Capture the cell that displays the provided text and extract its (x, y) central coordinate. 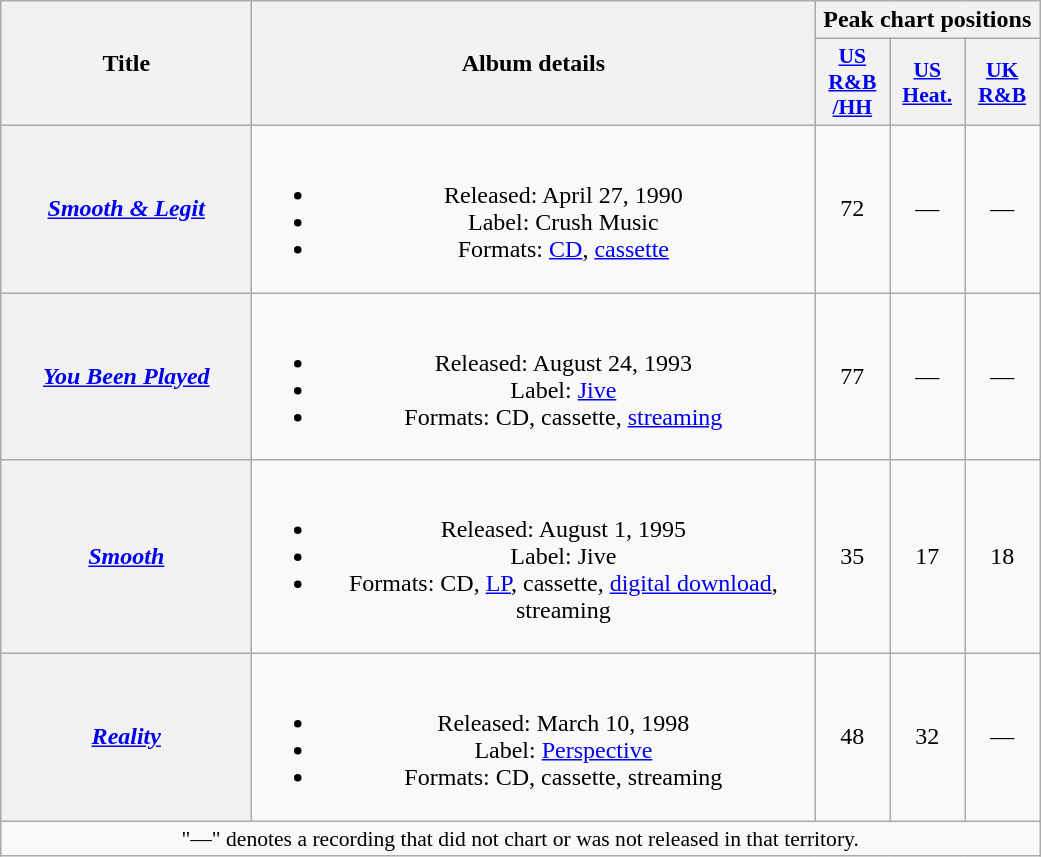
Peak chart positions (928, 20)
Released: August 24, 1993Label: JiveFormats: CD, cassette, streaming (534, 376)
Released: April 27, 1990Label: Crush MusicFormats: CD, cassette (534, 208)
77 (852, 376)
UKR&B (1002, 82)
72 (852, 208)
"—" denotes a recording that did not chart or was not released in that territory. (520, 839)
Title (126, 64)
18 (1002, 557)
Album details (534, 64)
USR&B/HH (852, 82)
Smooth (126, 557)
48 (852, 738)
32 (928, 738)
Released: August 1, 1995Label: JiveFormats: CD, LP, cassette, digital download, streaming (534, 557)
Reality (126, 738)
You Been Played (126, 376)
Smooth & Legit (126, 208)
USHeat. (928, 82)
17 (928, 557)
35 (852, 557)
Released: March 10, 1998Label: PerspectiveFormats: CD, cassette, streaming (534, 738)
